Extract the (x, y) coordinate from the center of the cell holding the provided text.  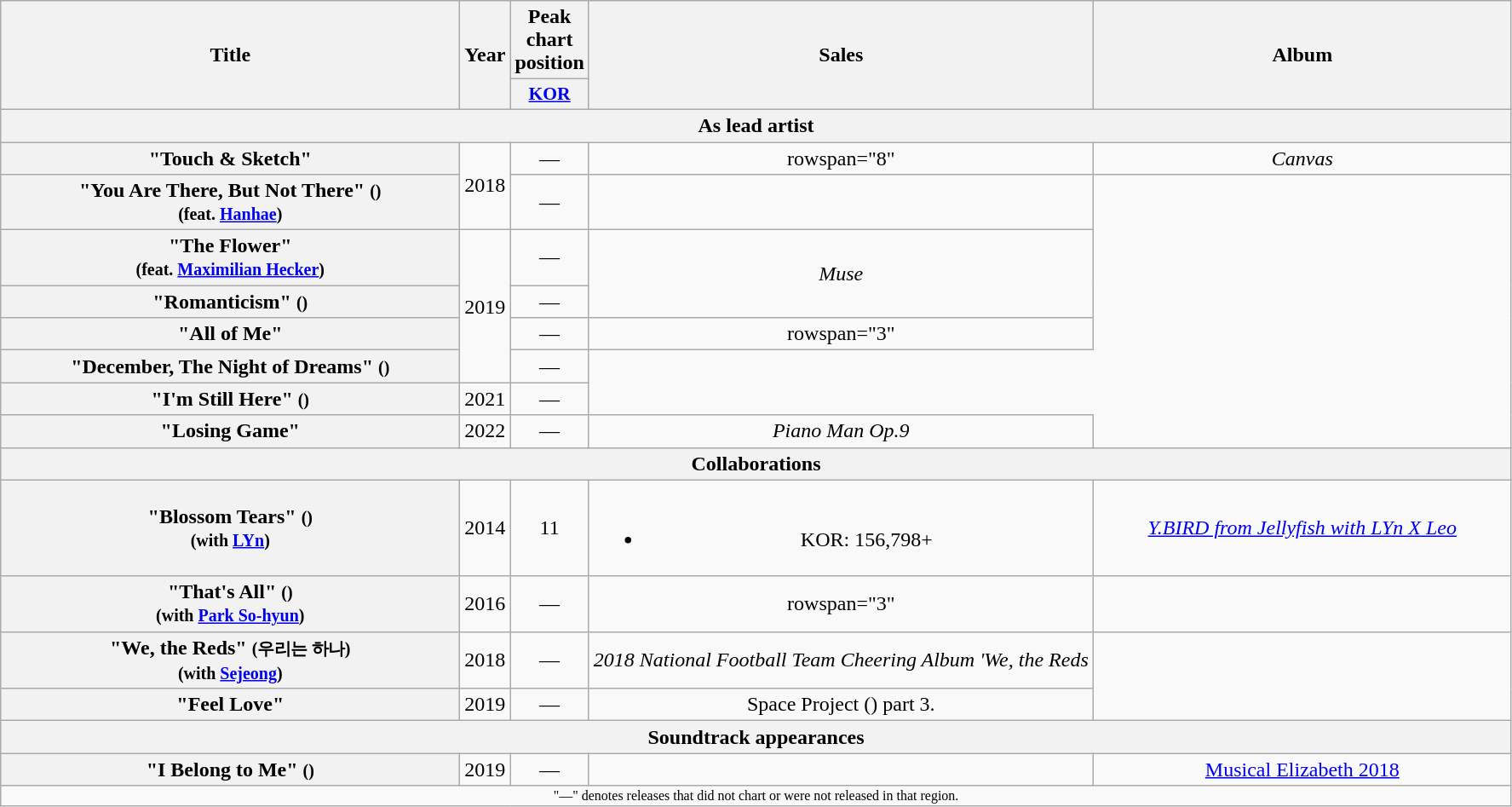
"We, the Reds" (우리는 하나) (with Sejeong) (230, 660)
"Touch & Sketch" (230, 158)
"Feel Love" (230, 705)
KOR: 156,798+ (841, 528)
Piano Man Op.9 (841, 431)
"I'm Still Here" () (230, 399)
Peak chart position (549, 40)
Space Project () part 3. (841, 705)
2016 (486, 603)
"I Belong to Me" () (230, 770)
As lead artist (756, 125)
11 (549, 528)
Title (230, 55)
2022 (486, 431)
"December, The Night of Dreams" () (230, 366)
2018 National Football Team Cheering Album 'We, the Reds (841, 660)
2014 (486, 528)
"Losing Game" (230, 431)
Muse (841, 274)
Album (1302, 55)
Collaborations (756, 464)
"—" denotes releases that did not chart or were not released in that region. (756, 796)
Musical Elizabeth 2018 (1302, 770)
Canvas (1302, 158)
KOR (549, 95)
"You Are There, But Not There" ()(feat. Hanhae) (230, 203)
"The Flower" (feat. Maximilian Hecker) (230, 257)
"Blossom Tears" ()(with LYn) (230, 528)
Y.BIRD from Jellyfish with LYn X Leo (1302, 528)
Sales (841, 55)
rowspan="8" (841, 158)
Soundtrack appearances (756, 737)
"That's All" ()(with Park So-hyun) (230, 603)
Year (486, 55)
2021 (486, 399)
"All of Me" (230, 334)
"Romanticism" () (230, 302)
